Output the [x, y] coordinate of the center of the cell containing the given text.  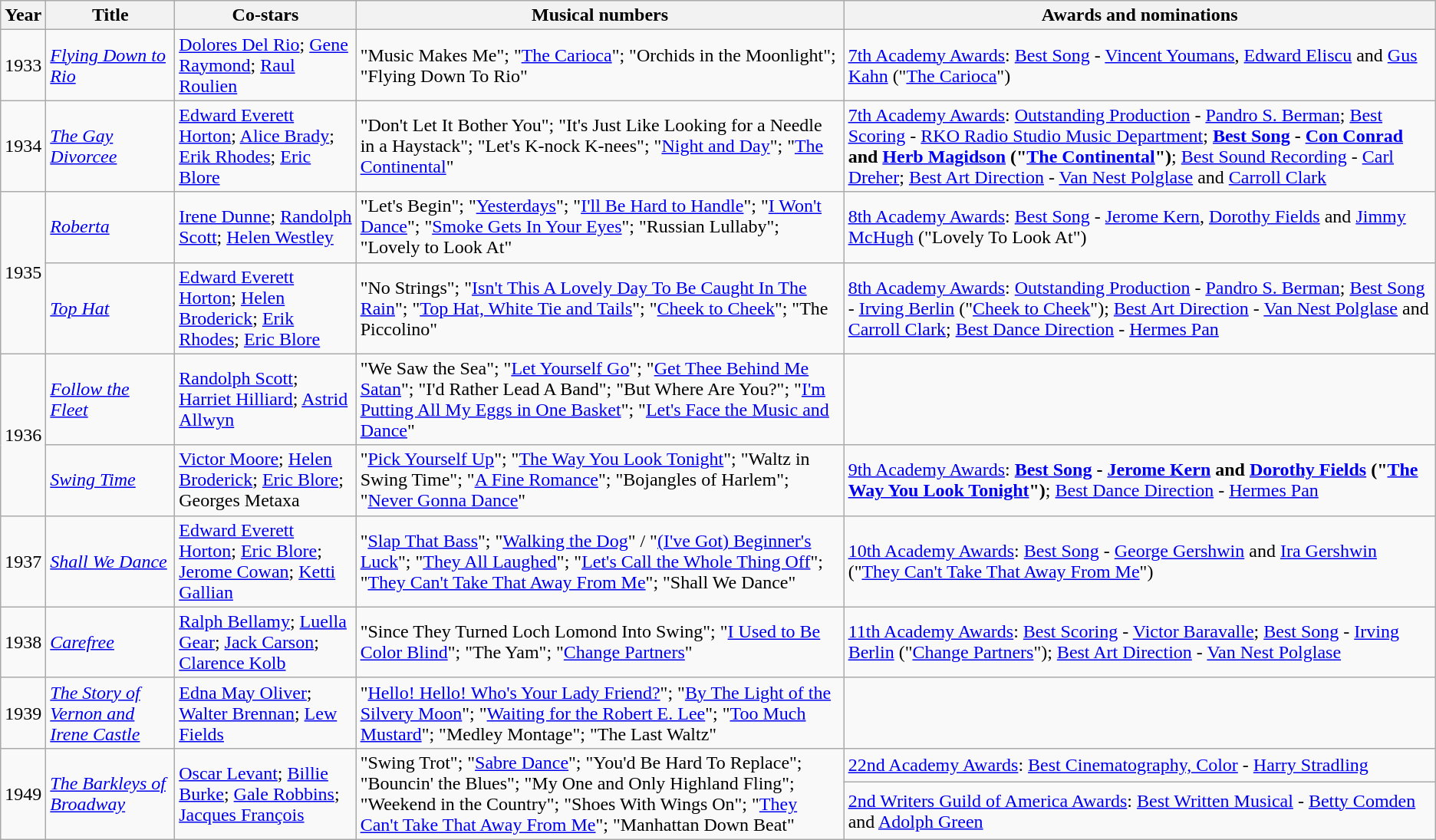
11th Academy Awards: Best Scoring - Victor Baravalle; Best Song - Irving Berlin ("Change Partners"); Best Art Direction - Van Nest Polglase [1140, 642]
10th Academy Awards: Best Song - George Gershwin and Ira Gershwin ("They Can't Take That Away From Me") [1140, 562]
7th Academy Awards: Best Song - Vincent Youmans, Edward Eliscu and Gus Kahn ("The Carioca") [1140, 65]
Ralph Bellamy; Luella Gear; Jack Carson; Clarence Kolb [265, 642]
"No Strings"; "Isn't This A Lovely Day To Be Caught In The Rain"; "Top Hat, White Tie and Tails"; "Cheek to Cheek"; "The Piccolino" [600, 308]
Edward Everett Horton; Helen Broderick; Erik Rhodes; Eric Blore [265, 308]
22nd Academy Awards: Best Cinematography, Color - Harry Stradling [1140, 765]
1935 [23, 273]
Musical numbers [600, 15]
Co-stars [265, 15]
1939 [23, 713]
8th Academy Awards: Best Song - Jerome Kern, Dorothy Fields and Jimmy McHugh ("Lovely To Look At") [1140, 227]
1938 [23, 642]
Victor Moore; Helen Broderick; Eric Blore; Georges Metaxa [265, 480]
"Let's Begin"; "Yesterdays"; "I'll Be Hard to Handle"; "I Won't Dance"; "Smoke Gets In Your Eyes"; "Russian Lullaby"; "Lovely to Look At" [600, 227]
Title [110, 15]
The Story of Vernon and Irene Castle [110, 713]
Roberta [110, 227]
"Music Makes Me"; "The Carioca"; "Orchids in the Moonlight"; "Flying Down To Rio" [600, 65]
Dolores Del Rio; Gene Raymond; Raul Roulien [265, 65]
The Barkleys of Broadway [110, 793]
Year [23, 15]
2nd Writers Guild of America Awards: Best Written Musical - Betty Comden and Adolph Green [1140, 810]
1936 [23, 434]
"Since They Turned Loch Lomond Into Swing"; "I Used to Be Color Blind"; "The Yam"; "Change Partners" [600, 642]
Follow the Fleet [110, 399]
Flying Down to Rio [110, 65]
Awards and nominations [1140, 15]
Randolph Scott; Harriet Hilliard; Astrid Allwyn [265, 399]
Edward Everett Horton; Eric Blore; Jerome Cowan; Ketti Gallian [265, 562]
"Don't Let It Bother You"; "It's Just Like Looking for a Needle in a Haystack"; "Let's K-nock K-nees"; "Night and Day"; "The Continental" [600, 146]
1937 [23, 562]
1934 [23, 146]
"Pick Yourself Up"; "The Way You Look Tonight"; "Waltz in Swing Time"; "A Fine Romance"; "Bojangles of Harlem"; "Never Gonna Dance" [600, 480]
The Gay Divorcee [110, 146]
Edward Everett Horton; Alice Brady; Erik Rhodes; Eric Blore [265, 146]
Shall We Dance [110, 562]
Top Hat [110, 308]
Carefree [110, 642]
Oscar Levant; Billie Burke; Gale Robbins; Jacques François [265, 793]
Edna May Oliver; Walter Brennan; Lew Fields [265, 713]
Irene Dunne; Randolph Scott; Helen Westley [265, 227]
1949 [23, 793]
9th Academy Awards: Best Song - Jerome Kern and Dorothy Fields ("The Way You Look Tonight"); Best Dance Direction - Hermes Pan [1140, 480]
Swing Time [110, 480]
1933 [23, 65]
